For the text-containing cell, return its midpoint in (X, Y) coordinate format. 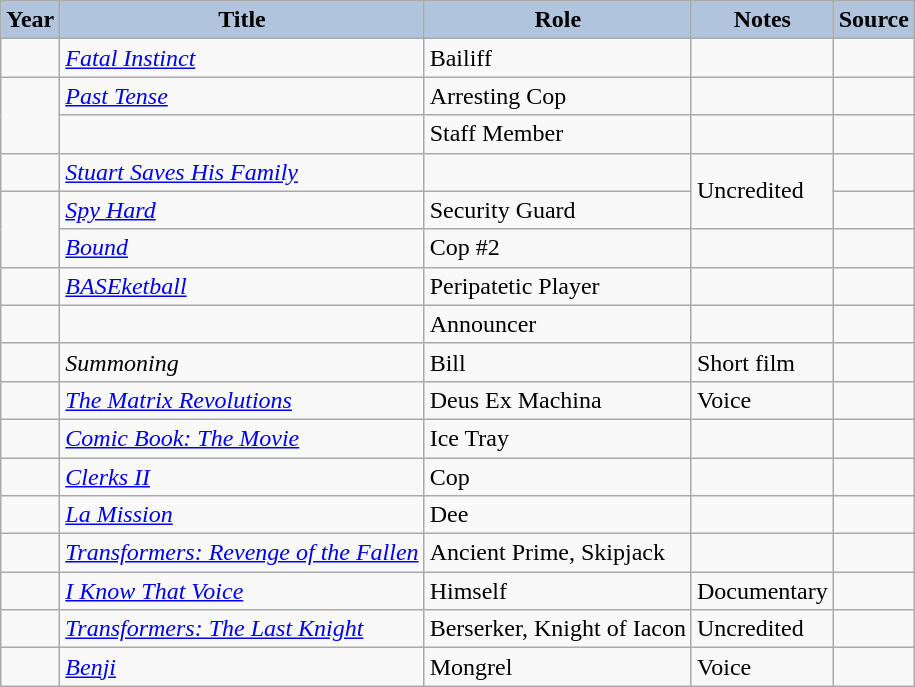
Arresting Cop (558, 96)
Announcer (558, 324)
Transformers: Revenge of the Fallen (242, 553)
Bound (242, 248)
Benji (242, 667)
Bill (558, 362)
BASEketball (242, 286)
Bailiff (558, 58)
Ice Tray (558, 438)
Title (242, 20)
Fatal Instinct (242, 58)
Transformers: The Last Knight (242, 629)
Cop (558, 477)
Mongrel (558, 667)
Source (874, 20)
Short film (762, 362)
Peripatetic Player (558, 286)
Security Guard (558, 210)
Himself (558, 591)
Spy Hard (242, 210)
Year (30, 20)
The Matrix Revolutions (242, 400)
Ancient Prime, Skipjack (558, 553)
Dee (558, 515)
Role (558, 20)
Staff Member (558, 134)
La Mission (242, 515)
Notes (762, 20)
Clerks II (242, 477)
Cop #2 (558, 248)
Stuart Saves His Family (242, 172)
Documentary (762, 591)
Past Tense (242, 96)
Deus Ex Machina (558, 400)
Comic Book: The Movie (242, 438)
Berserker, Knight of Iacon (558, 629)
I Know That Voice (242, 591)
Summoning (242, 362)
